Return the [x, y] coordinate for the center point of the cell that contains the specified text.  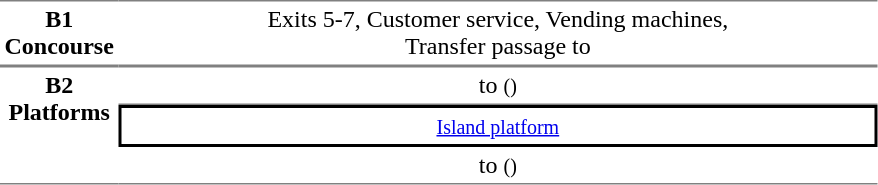
B2Platforms [59, 125]
B1Concourse [59, 33]
Exits 5-7, Customer service, Vending machines,Transfer passage to [498, 33]
Island platform [498, 126]
